Determine the (x, y) coordinate at the center of the cell enclosing the given text.  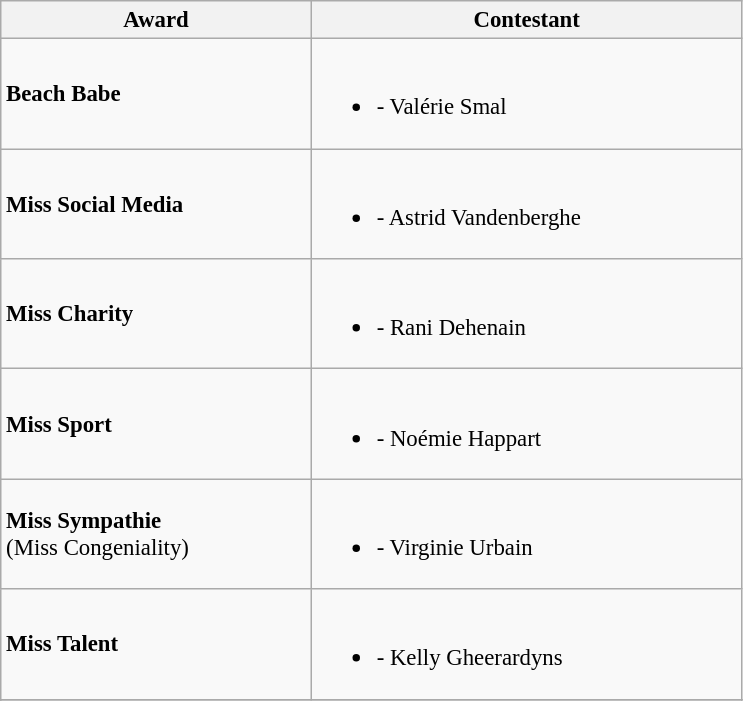
- Rani Dehenain (526, 314)
- Kelly Gheerardyns (526, 644)
Contestant (526, 20)
Miss Social Media (156, 204)
Miss Sport (156, 424)
Award (156, 20)
Miss Sympathie(Miss Congeniality) (156, 534)
Miss Charity (156, 314)
- Noémie Happart (526, 424)
Miss Talent (156, 644)
Beach Babe (156, 94)
- Astrid Vandenberghe (526, 204)
- Valérie Smal (526, 94)
- Virginie Urbain (526, 534)
